Detect which cell encompasses the target text, then output its [X, Y] center coordinate. 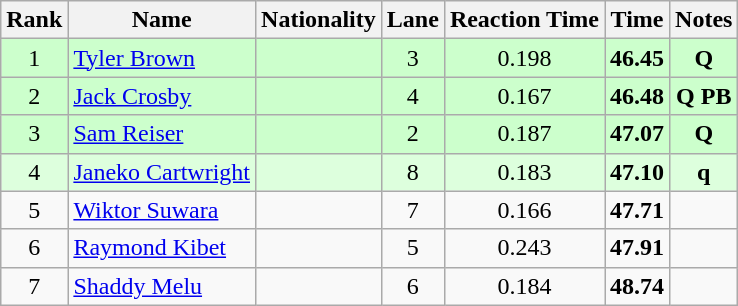
Raymond Kibet [162, 248]
0.243 [524, 248]
Name [162, 20]
Janeko Cartwright [162, 172]
Lane [412, 20]
47.10 [638, 172]
Wiktor Suwara [162, 210]
47.07 [638, 134]
0.167 [524, 96]
q [704, 172]
46.48 [638, 96]
0.198 [524, 58]
8 [412, 172]
Notes [704, 20]
48.74 [638, 286]
47.91 [638, 248]
Rank [34, 20]
46.45 [638, 58]
1 [34, 58]
Tyler Brown [162, 58]
Q PB [704, 96]
Time [638, 20]
0.184 [524, 286]
0.187 [524, 134]
Nationality [319, 20]
0.166 [524, 210]
Jack Crosby [162, 96]
0.183 [524, 172]
Reaction Time [524, 20]
Sam Reiser [162, 134]
47.71 [638, 210]
Shaddy Melu [162, 286]
